Pinpoint the cell where the given text exists, returning its (X, Y) midpoint coordinate. 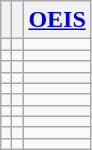
OEIS (57, 20)
